From the cell containing the given text, extract its center point as [x, y] coordinate. 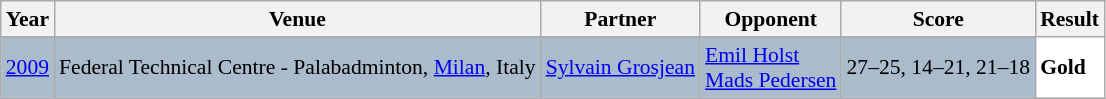
Sylvain Grosjean [620, 68]
27–25, 14–21, 21–18 [938, 68]
Emil Holst Mads Pedersen [770, 68]
Result [1070, 19]
Score [938, 19]
2009 [28, 68]
Partner [620, 19]
Gold [1070, 68]
Year [28, 19]
Opponent [770, 19]
Federal Technical Centre - Palabadminton, Milan, Italy [298, 68]
Venue [298, 19]
